Capture the cell that displays the provided text and extract its [x, y] central coordinate. 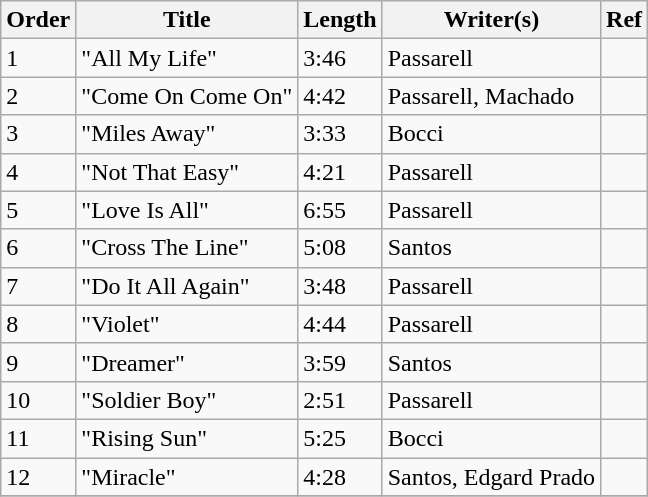
"All My Life" [187, 58]
4:21 [340, 172]
3:46 [340, 58]
9 [38, 362]
Order [38, 20]
12 [38, 477]
Writer(s) [491, 20]
"Not That Easy" [187, 172]
3:48 [340, 286]
10 [38, 400]
"Love Is All" [187, 210]
Santos, Edgard Prado [491, 477]
5:08 [340, 248]
4 [38, 172]
"Violet" [187, 324]
11 [38, 438]
"Do It All Again" [187, 286]
5:25 [340, 438]
1 [38, 58]
3:33 [340, 134]
"Miracle" [187, 477]
"Cross The Line" [187, 248]
"Soldier Boy" [187, 400]
4:44 [340, 324]
5 [38, 210]
Ref [624, 20]
Title [187, 20]
"Dreamer" [187, 362]
"Miles Away" [187, 134]
3 [38, 134]
8 [38, 324]
2 [38, 96]
2:51 [340, 400]
6:55 [340, 210]
Length [340, 20]
3:59 [340, 362]
"Come On Come On" [187, 96]
6 [38, 248]
7 [38, 286]
4:28 [340, 477]
Passarell, Machado [491, 96]
"Rising Sun" [187, 438]
4:42 [340, 96]
